Return (X, Y) of the center of cell containing provided text 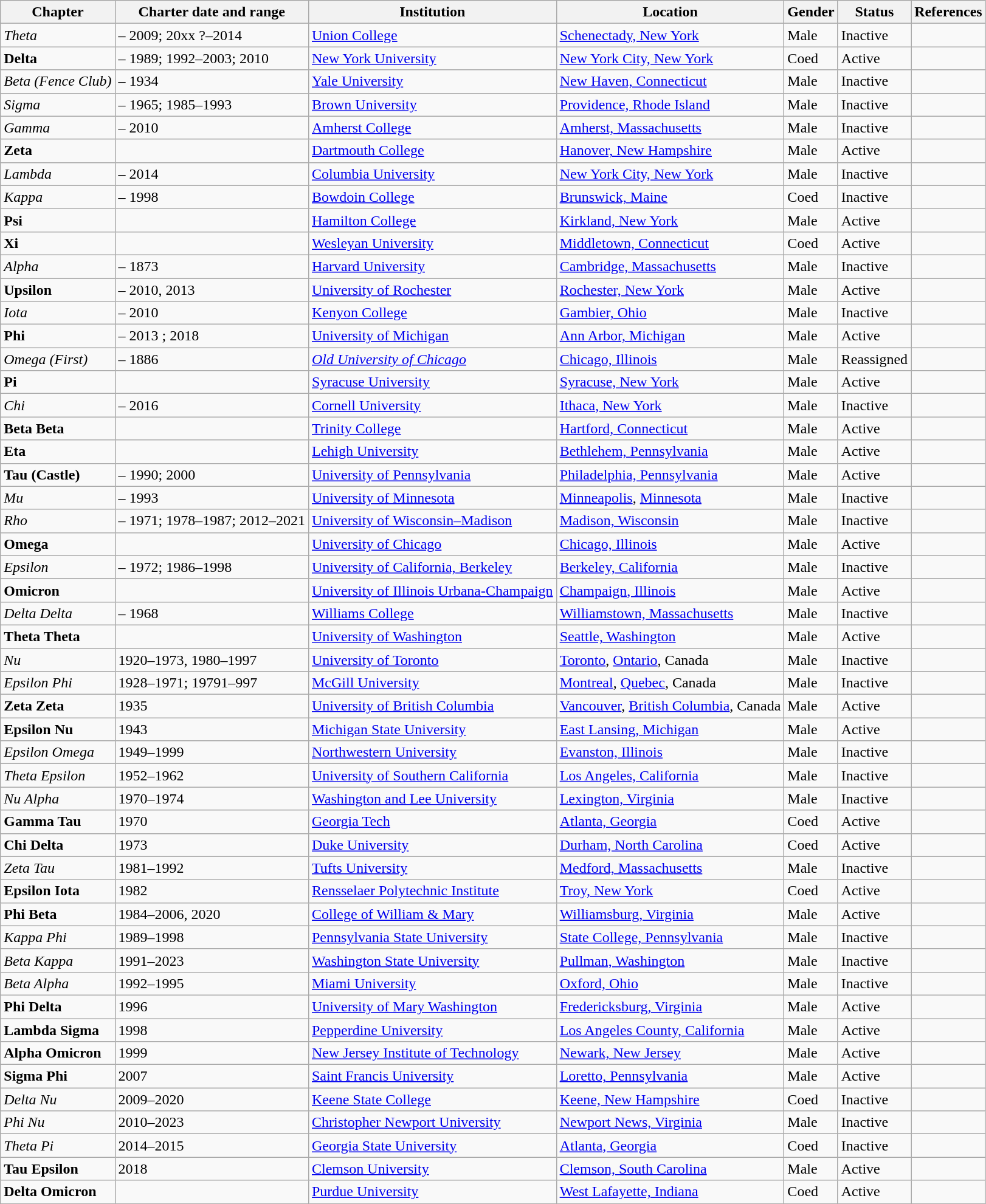
Phi Beta (58, 914)
Saint Francis University (432, 1076)
Status (874, 12)
Kappa Phi (58, 937)
Pepperdine University (432, 1030)
Troy, New York (670, 891)
– 1989; 1992–2003; 2010 (212, 58)
Oxford, Ohio (670, 983)
Ann Arbor, Michigan (670, 336)
Delta Omicron (58, 1192)
1952–1962 (212, 776)
– 2010, 2013 (212, 290)
Theta Theta (58, 636)
Phi Nu (58, 1123)
Omega (First) (58, 359)
Eta (58, 452)
– 1990; 2000 (212, 475)
Madison, Wisconsin (670, 521)
Williams College (432, 613)
University of Pennsylvania (432, 475)
Los Angeles, California (670, 776)
Loretto, Pennsylvania (670, 1076)
– 1886 (212, 359)
New Haven, Connecticut (670, 81)
University of Washington (432, 636)
Duke University (432, 845)
Reassigned (874, 359)
Trinity College (432, 428)
Gamma (58, 128)
Rochester, New York (670, 290)
1920–1973, 1980–1997 (212, 659)
Christopher Newport University (432, 1123)
Medford, Massachusetts (670, 868)
Iota (58, 313)
Alpha Omicron (58, 1053)
Pullman, Washington (670, 960)
New Jersey Institute of Technology (432, 1053)
Zeta Tau (58, 868)
Keene, New Hampshire (670, 1099)
Omicron (58, 590)
Rho (58, 521)
Amherst College (432, 128)
Rensselaer Polytechnic Institute (432, 891)
University of Illinois Urbana-Champaign (432, 590)
Delta (58, 58)
2014–2015 (212, 1146)
– 1934 (212, 81)
Lambda Sigma (58, 1030)
Sigma Phi (58, 1076)
Chapter (58, 12)
– 1993 (212, 498)
Gender (811, 12)
Syracuse, New York (670, 382)
Lambda (58, 174)
– 2013 ; 2018 (212, 336)
Providence, Rhode Island (670, 105)
Cornell University (432, 405)
Middletown, Connecticut (670, 243)
Vancouver, British Columbia, Canada (670, 706)
Brown University (432, 105)
University of Mary Washington (432, 1006)
1999 (212, 1053)
Epsilon Iota (58, 891)
– 2016 (212, 405)
– 2009; 20xx ?–2014 (212, 35)
Miami University (432, 983)
Purdue University (432, 1192)
Epsilon Omega (58, 752)
2010–2023 (212, 1123)
Theta Pi (58, 1146)
Old University of Chicago (432, 359)
Yale University (432, 81)
1981–1992 (212, 868)
Berkeley, California (670, 567)
University of Wisconsin–Madison (432, 521)
Montreal, Quebec, Canada (670, 683)
1970–1974 (212, 799)
1928–1971; 19791–997 (212, 683)
University of Chicago (432, 544)
Charter date and range (212, 12)
Champaign, Illinois (670, 590)
Bethlehem, Pennsylvania (670, 452)
Georgia Tech (432, 822)
Keene State College (432, 1099)
Kappa (58, 197)
Brunswick, Maine (670, 197)
1998 (212, 1030)
Syracuse University (432, 382)
Epsilon Nu (58, 729)
Theta Epsilon (58, 776)
Gambier, Ohio (670, 313)
Seattle, Washington (670, 636)
Toronto, Ontario, Canada (670, 659)
2007 (212, 1076)
Hamilton College (432, 220)
Washington and Lee University (432, 799)
1996 (212, 1006)
1935 (212, 706)
Union College (432, 35)
Mu (58, 498)
Beta Kappa (58, 960)
Beta Beta (58, 428)
1992–1995 (212, 983)
– 1998 (212, 197)
Clemson, South Carolina (670, 1169)
Philadelphia, Pennsylvania (670, 475)
Location (670, 12)
Georgia State University (432, 1146)
Beta (Fence Club) (58, 81)
Pi (58, 382)
Ithaca, New York (670, 405)
Newport News, Virginia (670, 1123)
1984–2006, 2020 (212, 914)
Hanover, New Hampshire (670, 151)
University of Toronto (432, 659)
– 1873 (212, 266)
Epsilon (58, 567)
Washington State University (432, 960)
Dartmouth College (432, 151)
Clemson University (432, 1169)
Durham, North Carolina (670, 845)
University of Michigan (432, 336)
Zeta Zeta (58, 706)
2009–2020 (212, 1099)
Delta Nu (58, 1099)
– 1972; 1986–1998 (212, 567)
Epsilon Phi (58, 683)
– 1965; 1985–1993 (212, 105)
Tufts University (432, 868)
New York University (432, 58)
Michigan State University (432, 729)
Phi Delta (58, 1006)
McGill University (432, 683)
Columbia University (432, 174)
Kenyon College (432, 313)
– 1968 (212, 613)
University of California, Berkeley (432, 567)
Tau (Castle) (58, 475)
State College, Pennsylvania (670, 937)
Chi Delta (58, 845)
Sigma (58, 105)
West Lafayette, Indiana (670, 1192)
Nu Alpha (58, 799)
Hartford, Connecticut (670, 428)
University of Southern California (432, 776)
– 2014 (212, 174)
1989–1998 (212, 937)
Wesleyan University (432, 243)
Chi (58, 405)
Amherst, Massachusetts (670, 128)
College of William & Mary (432, 914)
Beta Alpha (58, 983)
Upsilon (58, 290)
Schenectady, New York (670, 35)
Northwestern University (432, 752)
Psi (58, 220)
Williamsburg, Virginia (670, 914)
Bowdoin College (432, 197)
Newark, New Jersey (670, 1053)
– 1971; 1978–1987; 2012–2021 (212, 521)
References (948, 12)
Phi (58, 336)
Alpha (58, 266)
University of British Columbia (432, 706)
Kirkland, New York (670, 220)
Lehigh University (432, 452)
Zeta (58, 151)
Lexington, Virginia (670, 799)
University of Rochester (432, 290)
2018 (212, 1169)
University of Minnesota (432, 498)
1970 (212, 822)
1991–2023 (212, 960)
Gamma Tau (58, 822)
Evanston, Illinois (670, 752)
Cambridge, Massachusetts (670, 266)
1982 (212, 891)
Los Angeles County, California (670, 1030)
Minneapolis, Minnesota (670, 498)
1973 (212, 845)
Nu (58, 659)
Tau Epsilon (58, 1169)
Williamstown, Massachusetts (670, 613)
Xi (58, 243)
Fredericksburg, Virginia (670, 1006)
1949–1999 (212, 752)
Omega (58, 544)
East Lansing, Michigan (670, 729)
Harvard University (432, 266)
1943 (212, 729)
Delta Delta (58, 613)
Institution (432, 12)
Theta (58, 35)
Pennsylvania State University (432, 937)
